Provide the [x, y] coordinate of the cell's center where the given text is located.  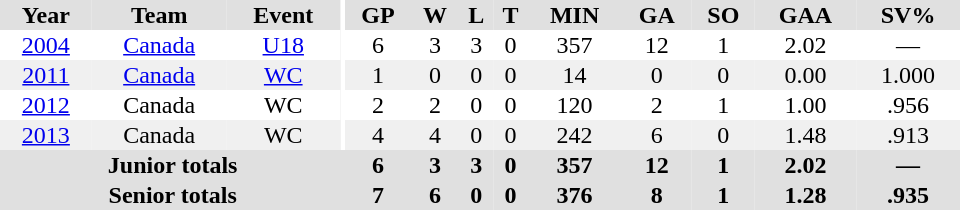
2011 [46, 75]
1.000 [908, 75]
120 [575, 105]
W [436, 15]
242 [575, 135]
U18 [284, 45]
MIN [575, 15]
T [510, 15]
L [476, 15]
1.28 [806, 195]
376 [575, 195]
2004 [46, 45]
GA [657, 15]
Senior totals [172, 195]
7 [378, 195]
1.00 [806, 105]
8 [657, 195]
.935 [908, 195]
Team [160, 15]
.913 [908, 135]
0.00 [806, 75]
Year [46, 15]
SV% [908, 15]
14 [575, 75]
2013 [46, 135]
1.48 [806, 135]
Junior totals [172, 165]
SO [724, 15]
.956 [908, 105]
GP [378, 15]
GAA [806, 15]
2012 [46, 105]
Event [284, 15]
